Identify which cell holds the provided text, then report its [x, y] central coordinate. 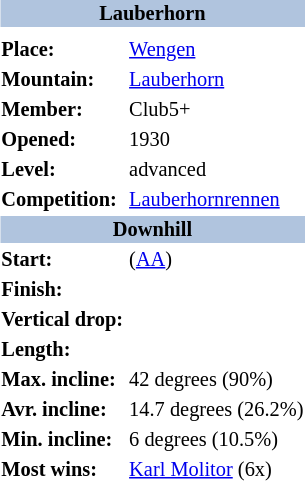
Max. incline: [62, 380]
Wengen [216, 50]
6 degrees (10.5%) [216, 440]
Downhill [152, 230]
Opened: [62, 140]
Place: [62, 50]
Length: [62, 350]
Avr. incline: [62, 410]
Finish: [62, 290]
Lauberhornrennen [216, 200]
advanced [216, 170]
Level: [62, 170]
Vertical drop: [62, 320]
Mountain: [62, 80]
Competition: [62, 200]
Club5+ [216, 110]
(AA) [216, 260]
Start: [62, 260]
14.7 degrees (26.2%) [216, 410]
1930 [216, 140]
Member: [62, 110]
Min. incline: [62, 440]
42 degrees (90%) [216, 380]
